Return (x, y) of the center of cell containing provided text 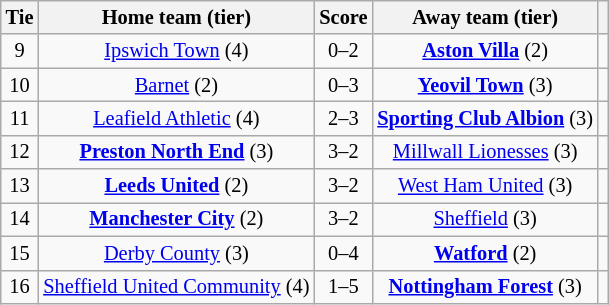
11 (20, 118)
2–3 (343, 118)
14 (20, 219)
15 (20, 253)
Sheffield United Community (4) (176, 287)
0–4 (343, 253)
Tie (20, 17)
16 (20, 287)
0–3 (343, 85)
Watford (2) (485, 253)
12 (20, 152)
Sporting Club Albion (3) (485, 118)
Away team (tier) (485, 17)
1–5 (343, 287)
Preston North End (3) (176, 152)
Leeds United (2) (176, 186)
Derby County (3) (176, 253)
Leafield Athletic (4) (176, 118)
Barnet (2) (176, 85)
Manchester City (2) (176, 219)
Millwall Lionesses (3) (485, 152)
13 (20, 186)
Yeovil Town (3) (485, 85)
Ipswich Town (4) (176, 51)
Score (343, 17)
9 (20, 51)
Home team (tier) (176, 17)
Nottingham Forest (3) (485, 287)
Sheffield (3) (485, 219)
10 (20, 85)
Aston Villa (2) (485, 51)
0–2 (343, 51)
West Ham United (3) (485, 186)
